Return (X, Y) of the center of cell containing provided text 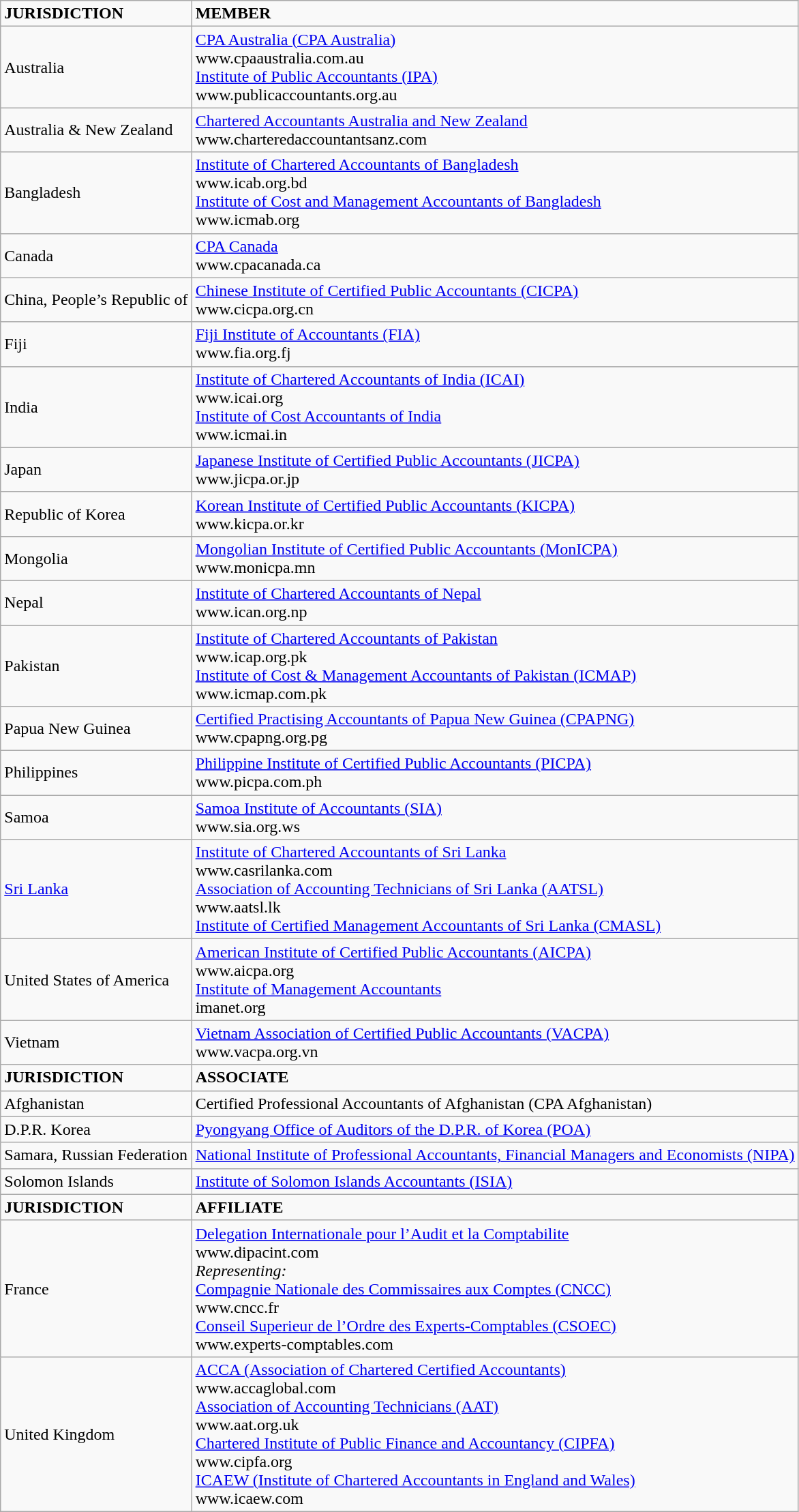
Vietnam (96, 1042)
Philippines (96, 773)
Korean Institute of Certified Public Accountants (KICPA)www.kicpa.or.kr (495, 514)
Certified Professional Accountants of Afghanistan (CPA Afghanistan) (495, 1103)
Papua New Guinea (96, 728)
D.P.R. Korea (96, 1129)
Pakistan (96, 666)
United Kingdom (96, 1434)
CPA Australia (CPA Australia)www.cpaaustralia.com.auInstitute of Public Accountants (IPA)www.publicaccountants.org.au (495, 67)
Pyongyang Office of Auditors of the D.P.R. of Korea (POA) (495, 1129)
CPA Canadawww.cpacanada.ca (495, 255)
Philippine Institute of Certified Public Accountants (PICPA)www.picpa.com.ph (495, 773)
Vietnam Association of Certified Public Accountants (VACPA)www.vacpa.org.vn (495, 1042)
Republic of Korea (96, 514)
Institute of Chartered Accountants of Nepalwww.ican.org.np (495, 603)
National Institute of Professional Accountants, Financial Managers and Economists (NIPA) (495, 1155)
Fiji (96, 344)
Institute of Chartered Accountants of Pakistanwww.icap.org.pkInstitute of Cost & Management Accountants of Pakistan (ICMAP)www.icmap.com.pk (495, 666)
Samoa Institute of Accountants (SIA)www.sia.org.ws (495, 817)
Fiji Institute of Accountants (FIA)www.fia.org.fj (495, 344)
Institute of Chartered Accountants of Bangladeshwww.icab.org.bdInstitute of Cost and Management Accountants of Bangladeshwww.icmab.org (495, 192)
United States of America (96, 979)
Certified Practising Accountants of Papua New Guinea (CPAPNG)www.cpapng.org.pg (495, 728)
Sri Lanka (96, 889)
Bangladesh (96, 192)
Mongolia (96, 558)
Canada (96, 255)
Institute of Chartered Accountants of India (ICAI)www.icai.orgInstitute of Cost Accountants of Indiawww.icmai.in (495, 406)
Samara, Russian Federation (96, 1155)
ASSOCIATE (495, 1078)
Japanese Institute of Certified Public Accountants (JICPA)www.jicpa.or.jp (495, 469)
India (96, 406)
American Institute of Certified Public Accountants (AICPA)www.aicpa.orgInstitute of Management Accountantsimanet.org (495, 979)
Chinese Institute of Certified Public Accountants (CICPA)www.cicpa.org.cn (495, 300)
Japan (96, 469)
France (96, 1288)
Samoa (96, 817)
Solomon Islands (96, 1181)
Mongolian Institute of Certified Public Accountants (MonICPA)www.monicpa.mn (495, 558)
Nepal (96, 603)
MEMBER (495, 14)
AFFILIATE (495, 1207)
China, People’s Republic of (96, 300)
Chartered Accountants Australia and New Zealandwww.charteredaccountantsanz.com (495, 130)
Australia (96, 67)
Afghanistan (96, 1103)
Australia & New Zealand (96, 130)
Institute of Solomon Islands Accountants (ISIA) (495, 1181)
